Return the (X, Y) coordinate for the center point of the cell that contains the specified text.  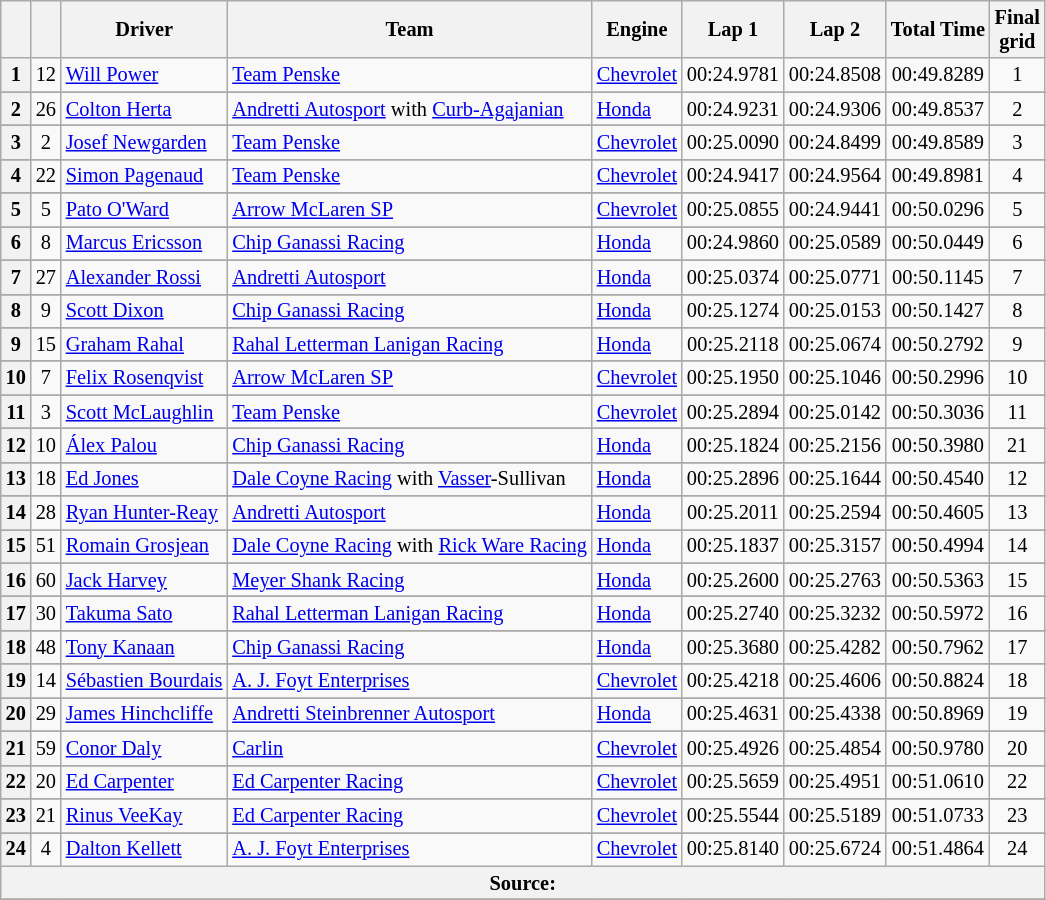
00:25.5189 (835, 815)
00:25.4218 (733, 681)
Pato O'Ward (144, 210)
00:24.9781 (733, 75)
Jack Harvey (144, 580)
00:25.5544 (733, 815)
00:25.0771 (835, 277)
00:25.4854 (835, 748)
00:50.5972 (938, 613)
00:50.3036 (938, 412)
00:25.6724 (835, 849)
00:50.9780 (938, 748)
00:25.0142 (835, 412)
00:25.2763 (835, 580)
Andretti Autosport with Curb-Agajanian (409, 109)
Graham Rahal (144, 344)
00:25.1274 (733, 311)
00:25.0374 (733, 277)
Lap 1 (733, 29)
60 (46, 580)
Colton Herta (144, 109)
Rinus VeeKay (144, 815)
00:25.1950 (733, 378)
00:25.0674 (835, 344)
Romain Grosjean (144, 546)
00:50.1145 (938, 277)
00:25.1837 (733, 546)
Scott Dixon (144, 311)
00:51.0733 (938, 815)
00:25.3157 (835, 546)
00:50.3980 (938, 445)
Driver (144, 29)
Scott McLaughlin (144, 412)
Dale Coyne Racing with Rick Ware Racing (409, 546)
00:25.3680 (733, 647)
00:25.4606 (835, 681)
00:50.4605 (938, 513)
00:25.2594 (835, 513)
00:25.2894 (733, 412)
29 (46, 714)
Alexander Rossi (144, 277)
00:25.2740 (733, 613)
00:50.8824 (938, 681)
00:49.8537 (938, 109)
00:25.2600 (733, 580)
28 (46, 513)
Ed Jones (144, 479)
Ed Carpenter (144, 782)
00:49.8981 (938, 176)
Dalton Kellett (144, 849)
James Hinchcliffe (144, 714)
00:49.8289 (938, 75)
59 (46, 748)
00:25.2118 (733, 344)
00:50.8969 (938, 714)
Tony Kanaan (144, 647)
00:25.8140 (733, 849)
Finalgrid (1018, 29)
00:51.0610 (938, 782)
00:25.2011 (733, 513)
Meyer Shank Racing (409, 580)
00:24.9860 (733, 243)
00:25.0589 (835, 243)
51 (46, 546)
Carlin (409, 748)
Felix Rosenqvist (144, 378)
00:50.1427 (938, 311)
00:50.0296 (938, 210)
00:25.4631 (733, 714)
Total Time (938, 29)
Ryan Hunter-Reay (144, 513)
00:49.8589 (938, 142)
Sébastien Bourdais (144, 681)
Dale Coyne Racing with Vasser-Sullivan (409, 479)
00:50.4540 (938, 479)
00:25.4282 (835, 647)
00:25.4338 (835, 714)
00:50.4994 (938, 546)
27 (46, 277)
Will Power (144, 75)
Source: (523, 883)
00:50.5363 (938, 580)
Josef Newgarden (144, 142)
00:50.7962 (938, 647)
00:24.9306 (835, 109)
00:25.0090 (733, 142)
00:25.4951 (835, 782)
00:25.5659 (733, 782)
00:24.8499 (835, 142)
30 (46, 613)
26 (46, 109)
00:50.2996 (938, 378)
00:51.4864 (938, 849)
Álex Palou (144, 445)
48 (46, 647)
Conor Daly (144, 748)
00:24.9441 (835, 210)
Takuma Sato (144, 613)
Team (409, 29)
00:25.2156 (835, 445)
Simon Pagenaud (144, 176)
Engine (637, 29)
00:25.0153 (835, 311)
Lap 2 (835, 29)
00:25.4926 (733, 748)
00:25.0855 (733, 210)
00:50.2792 (938, 344)
00:25.2896 (733, 479)
Andretti Steinbrenner Autosport (409, 714)
Marcus Ericsson (144, 243)
00:24.9231 (733, 109)
00:24.9564 (835, 176)
00:25.3232 (835, 613)
00:25.1824 (733, 445)
00:25.1046 (835, 378)
00:50.0449 (938, 243)
00:24.8508 (835, 75)
00:25.1644 (835, 479)
00:24.9417 (733, 176)
